Provide the [x, y] coordinate of the cell's center where the given text is located.  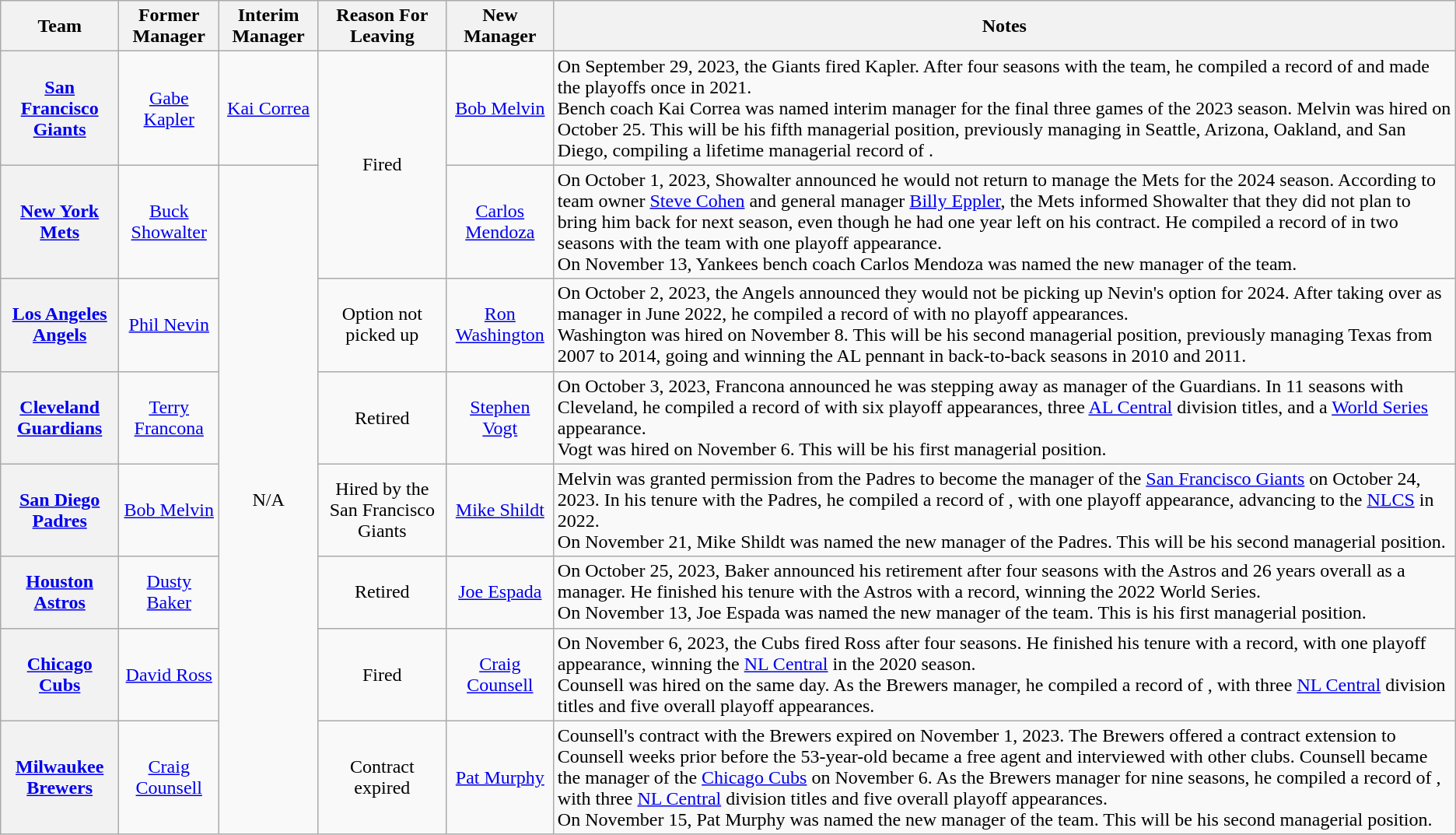
Option not picked up [382, 325]
San Diego Padres [60, 510]
Hired by the San Francisco Giants [382, 510]
New York Mets [60, 222]
New Manager [499, 26]
David Ross [170, 674]
Dusty Baker [170, 592]
Kai Correa [268, 108]
Ron Washington [499, 325]
Buck Showalter [170, 222]
Cleveland Guardians [60, 417]
Team [60, 26]
Interim Manager [268, 26]
Carlos Mendoza [499, 222]
Stephen Vogt [499, 417]
Mike Shildt [499, 510]
Joe Espada [499, 592]
Notes [1004, 26]
Houston Astros [60, 592]
San Francisco Giants [60, 108]
Terry Francona [170, 417]
Reason For Leaving [382, 26]
N/A [268, 500]
Chicago Cubs [60, 674]
Phil Nevin [170, 325]
Former Manager [170, 26]
Gabe Kapler [170, 108]
Pat Murphy [499, 777]
Contract expired [382, 777]
Los Angeles Angels [60, 325]
Milwaukee Brewers [60, 777]
